Provide the (x, y) coordinate of the cell's center where the given text is located.  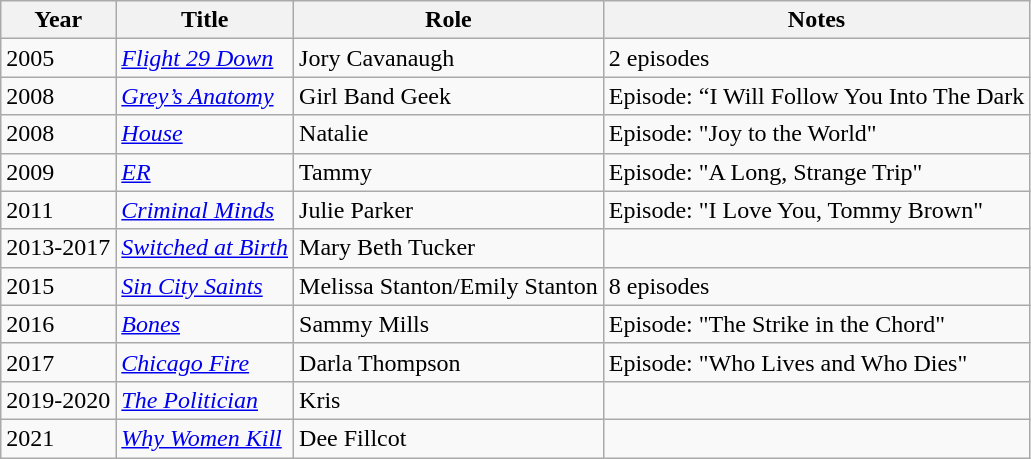
Episode: "Who Lives and Who Dies" (816, 362)
Natalie (449, 134)
Sammy Mills (449, 324)
2009 (58, 172)
Episode: "The Strike in the Chord" (816, 324)
Kris (449, 400)
Bones (205, 324)
Episode: "Joy to the World" (816, 134)
Dee Fillcot (449, 438)
House (205, 134)
Episode: “I Will Follow You Into The Dark (816, 96)
Tammy (449, 172)
Role (449, 20)
2021 (58, 438)
2011 (58, 210)
Grey’s Anatomy (205, 96)
Year (58, 20)
Julie Parker (449, 210)
Girl Band Geek (449, 96)
Notes (816, 20)
Melissa Stanton/Emily Stanton (449, 286)
Title (205, 20)
2 episodes (816, 58)
Mary Beth Tucker (449, 248)
2017 (58, 362)
Darla Thompson (449, 362)
Criminal Minds (205, 210)
2015 (58, 286)
Chicago Fire (205, 362)
Jory Cavanaugh (449, 58)
Sin City Saints (205, 286)
2019-2020 (58, 400)
The Politician (205, 400)
Switched at Birth (205, 248)
2016 (58, 324)
Flight 29 Down (205, 58)
ER (205, 172)
Episode: "A Long, Strange Trip" (816, 172)
8 episodes (816, 286)
2005 (58, 58)
Why Women Kill (205, 438)
Episode: "I Love You, Tommy Brown" (816, 210)
2013-2017 (58, 248)
